Detect which cell encompasses the target text, then output its (X, Y) center coordinate. 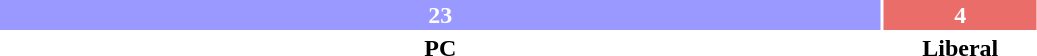
4 (960, 15)
23 (440, 15)
